Pinpoint the cell where the given text exists, returning its (X, Y) midpoint coordinate. 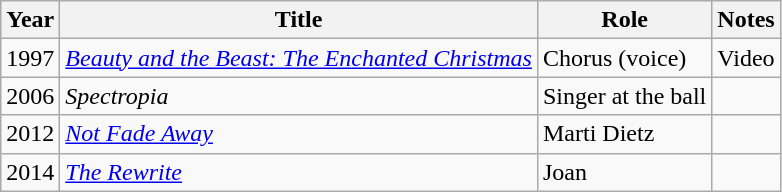
2006 (30, 96)
2012 (30, 134)
Marti Dietz (624, 134)
Video (746, 58)
Singer at the ball (624, 96)
Spectropia (299, 96)
1997 (30, 58)
Chorus (voice) (624, 58)
2014 (30, 172)
Joan (624, 172)
Role (624, 20)
Title (299, 20)
Notes (746, 20)
Beauty and the Beast: The Enchanted Christmas (299, 58)
Not Fade Away (299, 134)
Year (30, 20)
The Rewrite (299, 172)
